Search for the cell housing the specified text and yield its [X, Y] center coordinate. 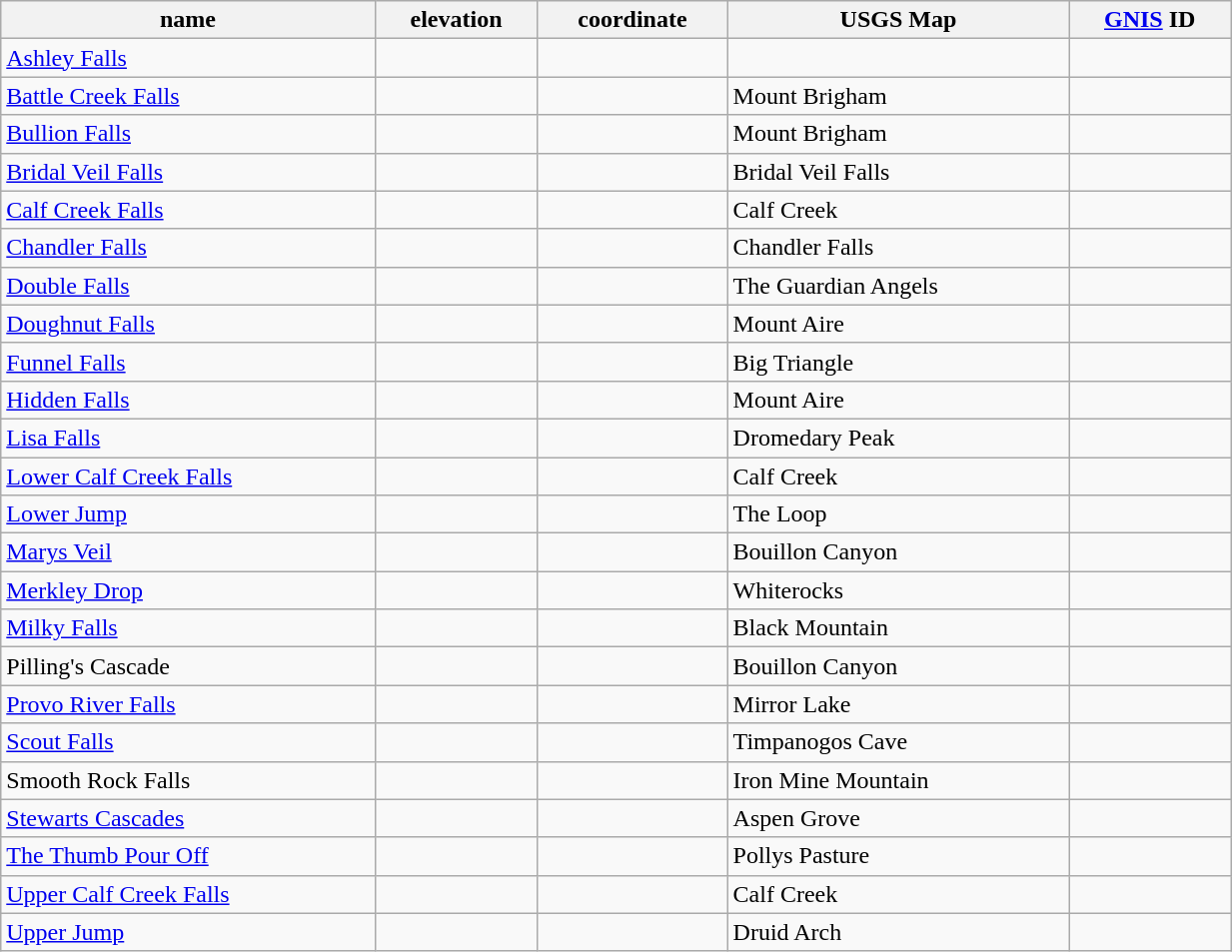
Lower Jump [188, 514]
Timpanogos Cave [898, 742]
Calf Creek Falls [188, 210]
Dromedary Peak [898, 438]
Lisa Falls [188, 438]
elevation [456, 20]
Whiterocks [898, 590]
Merkley Drop [188, 590]
Bullion Falls [188, 134]
name [188, 20]
Mirror Lake [898, 704]
Stewarts Cascades [188, 818]
Doughnut Falls [188, 324]
Battle Creek Falls [188, 96]
Double Falls [188, 286]
Smooth Rock Falls [188, 780]
Big Triangle [898, 362]
Scout Falls [188, 742]
Pilling's Cascade [188, 666]
The Guardian Angels [898, 286]
Black Mountain [898, 628]
Upper Jump [188, 932]
Pollys Pasture [898, 856]
Iron Mine Mountain [898, 780]
The Loop [898, 514]
The Thumb Pour Off [188, 856]
GNIS ID [1150, 20]
Hidden Falls [188, 400]
Upper Calf Creek Falls [188, 894]
Ashley Falls [188, 58]
coordinate [632, 20]
Marys Veil [188, 552]
Funnel Falls [188, 362]
USGS Map [898, 20]
Druid Arch [898, 932]
Aspen Grove [898, 818]
Milky Falls [188, 628]
Provo River Falls [188, 704]
Lower Calf Creek Falls [188, 476]
